Search for the cell housing the specified text and yield its [x, y] center coordinate. 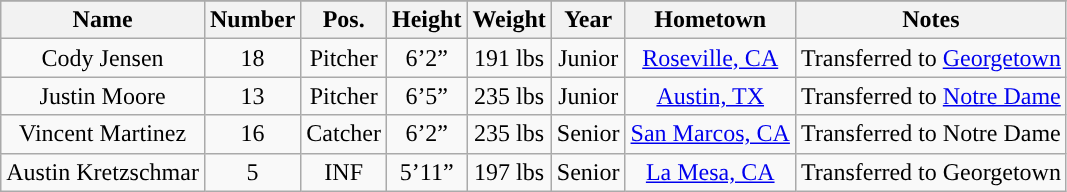
Year [588, 20]
Weight [509, 20]
6’5” [427, 96]
Austin Kretzschmar [103, 172]
INF [344, 172]
197 lbs [509, 172]
Catcher [344, 134]
Vincent Martinez [103, 134]
Name [103, 20]
Height [427, 20]
13 [252, 96]
Pos. [344, 20]
191 lbs [509, 58]
Roseville, CA [710, 58]
5’11” [427, 172]
Number [252, 20]
16 [252, 134]
Hometown [710, 20]
Austin, TX [710, 96]
18 [252, 58]
5 [252, 172]
Notes [930, 20]
San Marcos, CA [710, 134]
Justin Moore [103, 96]
Cody Jensen [103, 58]
La Mesa, CA [710, 172]
